Locate the cell with the specified text and output its (X, Y) center coordinate. 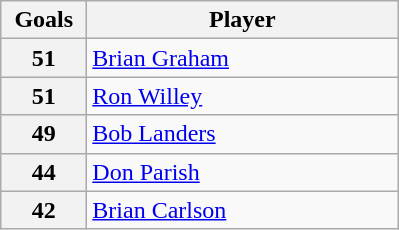
Brian Carlson (242, 210)
Brian Graham (242, 58)
Bob Landers (242, 134)
44 (44, 172)
42 (44, 210)
Player (242, 20)
Ron Willey (242, 96)
Goals (44, 20)
49 (44, 134)
Don Parish (242, 172)
